Capture the cell that displays the provided text and extract its [x, y] central coordinate. 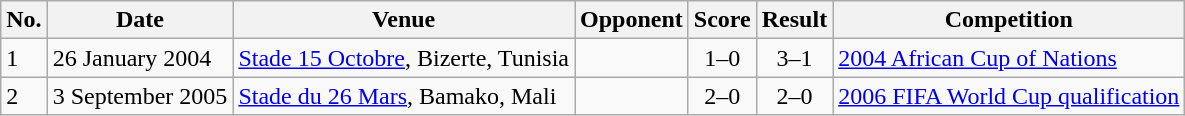
Date [140, 20]
3 September 2005 [140, 96]
Competition [1009, 20]
26 January 2004 [140, 58]
2 [24, 96]
1–0 [722, 58]
Score [722, 20]
No. [24, 20]
Opponent [632, 20]
Venue [404, 20]
2004 African Cup of Nations [1009, 58]
2006 FIFA World Cup qualification [1009, 96]
Result [794, 20]
Stade 15 Octobre, Bizerte, Tunisia [404, 58]
3–1 [794, 58]
Stade du 26 Mars, Bamako, Mali [404, 96]
1 [24, 58]
